Extract the [x, y] coordinate from the center of the cell holding the provided text.  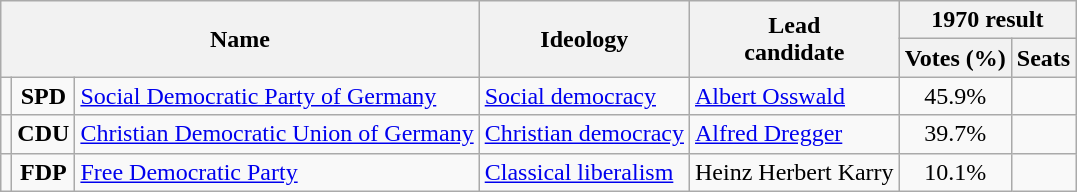
CDU [44, 134]
Name [240, 39]
Free Democratic Party [277, 172]
SPD [44, 96]
Alfred Dregger [795, 134]
Seats [1043, 58]
Social democracy [584, 96]
Classical liberalism [584, 172]
10.1% [955, 172]
Heinz Herbert Karry [795, 172]
FDP [44, 172]
39.7% [955, 134]
Ideology [584, 39]
Albert Osswald [795, 96]
Social Democratic Party of Germany [277, 96]
45.9% [955, 96]
Leadcandidate [795, 39]
Votes (%) [955, 58]
Christian democracy [584, 134]
1970 result [988, 20]
Christian Democratic Union of Germany [277, 134]
